Determine the [x, y] coordinate at the center of the cell enclosing the given text.  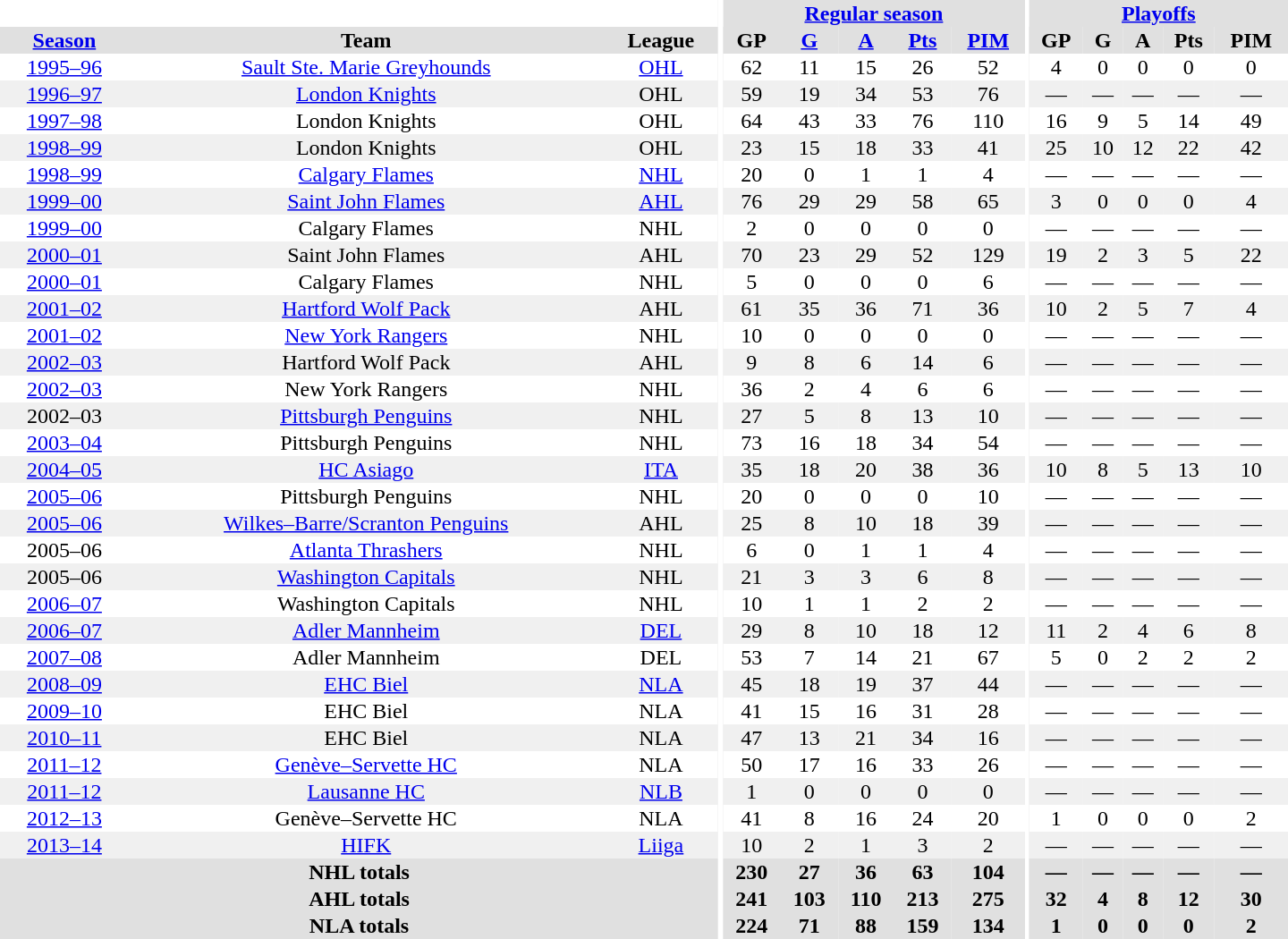
241 [751, 899]
58 [922, 201]
League [661, 40]
2013–14 [64, 845]
67 [988, 657]
129 [988, 255]
88 [866, 926]
HIFK [367, 845]
NLB [661, 791]
NLA totals [360, 926]
Team [367, 40]
NHL totals [360, 872]
61 [751, 309]
ITA [661, 469]
73 [751, 443]
275 [988, 899]
2010–11 [64, 738]
Sault Ste. Marie Greyhounds [367, 67]
32 [1056, 899]
64 [751, 121]
213 [922, 899]
224 [751, 926]
45 [751, 684]
Wilkes–Barre/Scranton Penguins [367, 523]
50 [751, 765]
49 [1251, 121]
2003–04 [64, 443]
AHL totals [360, 899]
134 [988, 926]
37 [922, 684]
39 [988, 523]
Playoffs [1159, 13]
103 [809, 899]
2007–08 [64, 657]
63 [922, 872]
65 [988, 201]
44 [988, 684]
62 [751, 67]
Lausanne HC [367, 791]
42 [1251, 148]
30 [1251, 899]
1997–98 [64, 121]
54 [988, 443]
28 [988, 711]
Regular season [874, 13]
24 [922, 818]
159 [922, 926]
59 [751, 94]
Atlanta Thrashers [367, 550]
2012–13 [64, 818]
230 [751, 872]
2008–09 [64, 684]
Season [64, 40]
104 [988, 872]
Liiga [661, 845]
2009–10 [64, 711]
17 [809, 765]
1995–96 [64, 67]
2004–05 [64, 469]
70 [751, 255]
47 [751, 738]
HC Asiago [367, 469]
38 [922, 469]
31 [922, 711]
43 [809, 121]
1996–97 [64, 94]
